Return the [x, y] coordinate for the center point of the cell that contains the specified text.  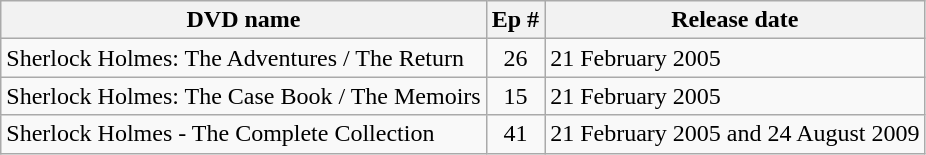
21 February 2005 and 24 August 2009 [735, 134]
41 [515, 134]
Sherlock Holmes: The Adventures / The Return [244, 58]
26 [515, 58]
Sherlock Holmes - The Complete Collection [244, 134]
Sherlock Holmes: The Case Book / The Memoirs [244, 96]
DVD name [244, 20]
Ep # [515, 20]
15 [515, 96]
Release date [735, 20]
